Scan for the cell matching the given text and deliver its (x, y) coordinate at center. 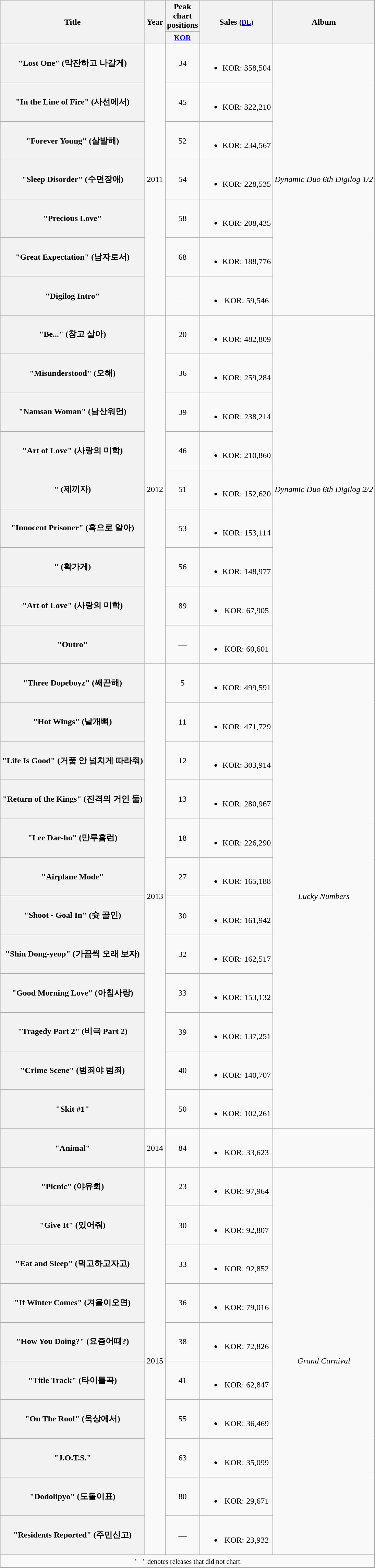
"Innocent Prisoner" (혹으로 알아) (73, 528)
"In the Line of Fire" (사선에서) (73, 102)
58 (183, 219)
53 (183, 528)
"Skit #1" (73, 1109)
KOR: 153,114 (236, 528)
KOR: 92,807 (236, 1225)
18 (183, 838)
KOR: 60,601 (236, 644)
KOR: 228,535 (236, 180)
55 (183, 1419)
"Shoot - Goal In" (슛 골인) (73, 915)
45 (183, 102)
"Animal" (73, 1148)
KOR (183, 38)
"Precious Love" (73, 219)
KOR: 152,620 (236, 489)
KOR: 226,290 (236, 838)
Sales (DL) (236, 22)
"How You Doing?" (요즘어때?) (73, 1342)
Grand Carnival (324, 1361)
KOR: 148,977 (236, 567)
KOR: 102,261 (236, 1109)
2012 (155, 490)
"Hot Wings" (날개뼈) (73, 721)
63 (183, 1458)
80 (183, 1496)
"Outro" (73, 644)
11 (183, 721)
"Three Dopeboyz" (쌔끈해) (73, 683)
KOR: 303,914 (236, 761)
"On The Roof" (옥상에서) (73, 1419)
"Airplane Mode" (73, 877)
"Residents Reported" (주민신고) (73, 1535)
2015 (155, 1361)
"Shin Dong-yeop" (가끔씩 오래 보자) (73, 954)
5 (183, 683)
2011 (155, 180)
KOR: 59,546 (236, 296)
KOR: 36,469 (236, 1419)
"Lost One" (막잔하고 나갈게) (73, 63)
KOR: 153,132 (236, 993)
"—" denotes releases that did not chart. (188, 1561)
"Lee Dae-ho" (만루홈런) (73, 838)
KOR: 62,847 (236, 1381)
13 (183, 800)
KOR: 162,517 (236, 954)
KOR: 188,776 (236, 257)
"Give It" (있어줘) (73, 1225)
"If Winter Comes" (겨울이오면) (73, 1302)
KOR: 234,567 (236, 141)
KOR: 67,905 (236, 606)
"Life Is Good" (거품 안 넘치게 따라줘) (73, 761)
KOR: 137,251 (236, 1032)
"Tragedy Part 2" (비극 Part 2) (73, 1032)
Year (155, 22)
84 (183, 1148)
KOR: 29,671 (236, 1496)
"Namsan Woman" (남산워먼) (73, 412)
KOR: 79,016 (236, 1302)
41 (183, 1381)
"Great Expectation" (남자로서) (73, 257)
46 (183, 451)
Lucky Numbers (324, 896)
Dynamic Duo 6th Digilog 1/2 (324, 180)
"Eat and Sleep" (먹고하고자고) (73, 1264)
" (제끼자) (73, 489)
KOR: 499,591 (236, 683)
"Misunderstood" (오해) (73, 373)
KOR: 92,852 (236, 1264)
KOR: 72,826 (236, 1342)
KOR: 210,860 (236, 451)
KOR: 238,214 (236, 412)
54 (183, 180)
34 (183, 63)
"Digilog Intro" (73, 296)
"J.O.T.S." (73, 1458)
KOR: 33,623 (236, 1148)
KOR: 165,188 (236, 877)
68 (183, 257)
KOR: 161,942 (236, 915)
"Good Morning Love" (아침사랑) (73, 993)
Title (73, 22)
KOR: 35,099 (236, 1458)
KOR: 358,504 (236, 63)
51 (183, 489)
20 (183, 334)
"Title Track" (타이틀곡) (73, 1381)
38 (183, 1342)
KOR: 97,964 (236, 1187)
KOR: 140,707 (236, 1070)
Dynamic Duo 6th Digilog 2/2 (324, 490)
56 (183, 567)
KOR: 322,210 (236, 102)
50 (183, 1109)
2013 (155, 896)
"Sleep Disorder" (수면장애) (73, 180)
Peak chart positions (183, 16)
2014 (155, 1148)
32 (183, 954)
"Return of the Kings" (진격의 거인 둘) (73, 800)
KOR: 23,932 (236, 1535)
89 (183, 606)
Album (324, 22)
KOR: 259,284 (236, 373)
23 (183, 1187)
KOR: 471,729 (236, 721)
52 (183, 141)
KOR: 482,809 (236, 334)
40 (183, 1070)
"Picnic" (야유회) (73, 1187)
"Dodolipyo" (도돌이표) (73, 1496)
"Forever Young" (살발해) (73, 141)
12 (183, 761)
KOR: 280,967 (236, 800)
"Be..." (참고 살아) (73, 334)
KOR: 208,435 (236, 219)
"Crime Scene" (범죄야 범죄) (73, 1070)
" (확가게) (73, 567)
27 (183, 877)
